Capture the cell that displays the provided text and extract its (X, Y) central coordinate. 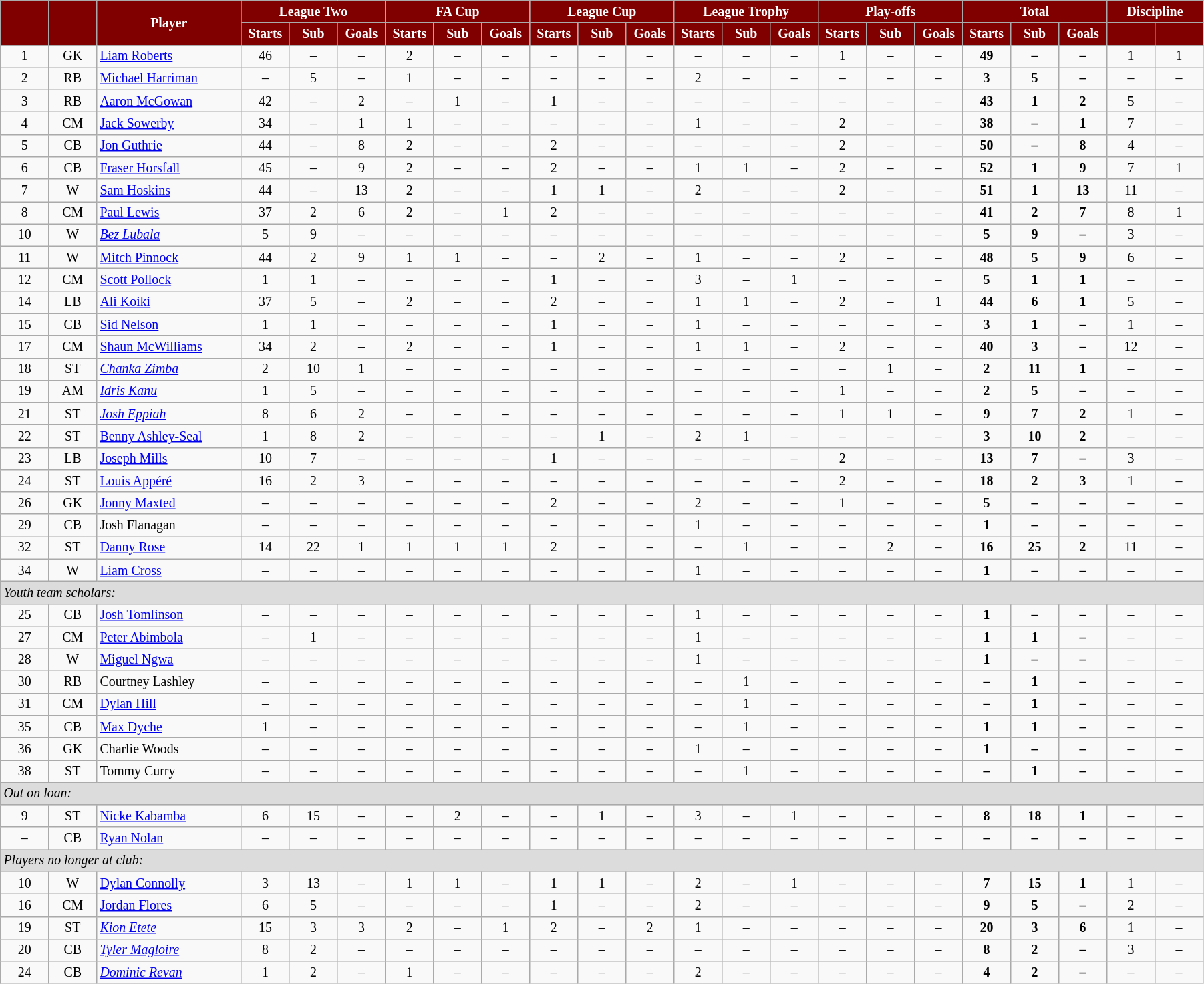
Louis Appéré (169, 481)
Miguel Ngwa (169, 659)
Max Dyche (169, 727)
Total (1035, 12)
Jordan Flores (169, 905)
League Trophy (746, 12)
31 (25, 705)
AM (73, 392)
30 (25, 682)
Paul Lewis (169, 213)
52 (987, 168)
Ryan Nolan (169, 838)
28 (25, 659)
Tyler Magloire (169, 951)
Dylan Connolly (169, 882)
Sid Nelson (169, 325)
Out on loan: (602, 794)
Sam Hoskins (169, 190)
Joseph Mills (169, 459)
Bez Lubala (169, 235)
35 (25, 727)
Aaron McGowan (169, 102)
21 (25, 414)
40 (987, 346)
Liam Roberts (169, 56)
League Two (313, 12)
League Cup (602, 12)
Dominic Revan (169, 972)
Tommy Curry (169, 771)
Jon Guthrie (169, 146)
32 (25, 548)
Josh Tomlinson (169, 615)
46 (265, 56)
Kion Etete (169, 928)
Discipline (1155, 12)
FA Cup (458, 12)
29 (25, 525)
45 (265, 168)
Danny Rose (169, 548)
50 (987, 146)
Charlie Woods (169, 749)
Jonny Maxted (169, 503)
26 (25, 503)
41 (987, 213)
Liam Cross (169, 571)
Players no longer at club: (602, 861)
Scott Pollock (169, 279)
43 (987, 102)
Josh Eppiah (169, 414)
Benny Ashley-Seal (169, 436)
Nicke Kabamba (169, 816)
Chanka Zimba (169, 369)
49 (987, 56)
Peter Abimbola (169, 638)
51 (987, 190)
42 (265, 102)
Michael Harriman (169, 79)
Josh Flanagan (169, 525)
Youth team scholars: (602, 592)
Ali Koiki (169, 302)
Idris Kanu (169, 392)
48 (987, 258)
Courtney Lashley (169, 682)
17 (25, 346)
36 (25, 749)
27 (25, 638)
Mitch Pinnock (169, 258)
23 (25, 459)
Fraser Horsfall (169, 168)
Play-offs (891, 12)
Jack Sowerby (169, 123)
Shaun McWilliams (169, 346)
Player (169, 23)
Dylan Hill (169, 705)
